Identify which cell holds the provided text, then report its (X, Y) central coordinate. 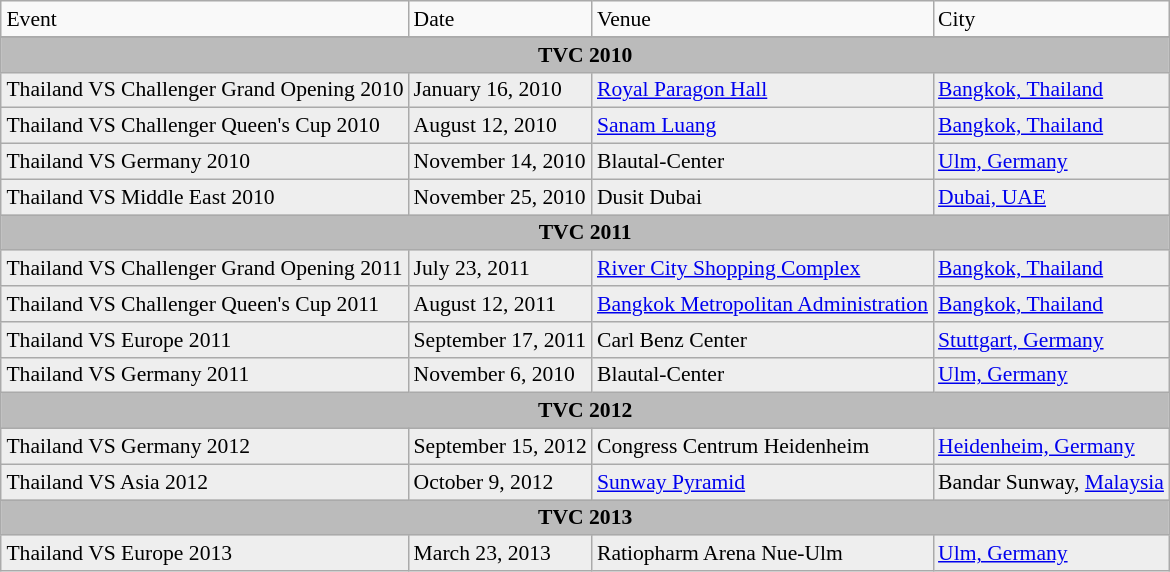
TVC 2010 (585, 55)
TVC 2011 (585, 233)
November 14, 2010 (500, 162)
Heidenheim, Germany (1051, 447)
Venue (762, 19)
Thailand VS Germany 2011 (204, 375)
TVC 2013 (585, 518)
Thailand VS Challenger Grand Opening 2010 (204, 90)
Thailand VS Germany 2012 (204, 447)
August 12, 2011 (500, 304)
January 16, 2010 (500, 90)
July 23, 2011 (500, 269)
September 17, 2011 (500, 340)
Thailand VS Challenger Grand Opening 2011 (204, 269)
March 23, 2013 (500, 554)
August 12, 2010 (500, 126)
River City Shopping Complex (762, 269)
Thailand VS Asia 2012 (204, 482)
City (1051, 19)
Thailand VS Germany 2010 (204, 162)
Stuttgart, Germany (1051, 340)
Dubai, UAE (1051, 197)
Royal Paragon Hall (762, 90)
September 15, 2012 (500, 447)
Carl Benz Center (762, 340)
Thailand VS Middle East 2010 (204, 197)
November 6, 2010 (500, 375)
Sunway Pyramid (762, 482)
Bangkok Metropolitan Administration (762, 304)
November 25, 2010 (500, 197)
Thailand VS Europe 2013 (204, 554)
Ratiopharm Arena Nue-Ulm (762, 554)
TVC 2012 (585, 411)
Bandar Sunway, Malaysia (1051, 482)
Date (500, 19)
October 9, 2012 (500, 482)
Dusit Dubai (762, 197)
Thailand VS Challenger Queen's Cup 2011 (204, 304)
Sanam Luang (762, 126)
Thailand VS Europe 2011 (204, 340)
Congress Centrum Heidenheim (762, 447)
Thailand VS Challenger Queen's Cup 2010 (204, 126)
Event (204, 19)
